For the text-containing cell, return its midpoint in (X, Y) coordinate format. 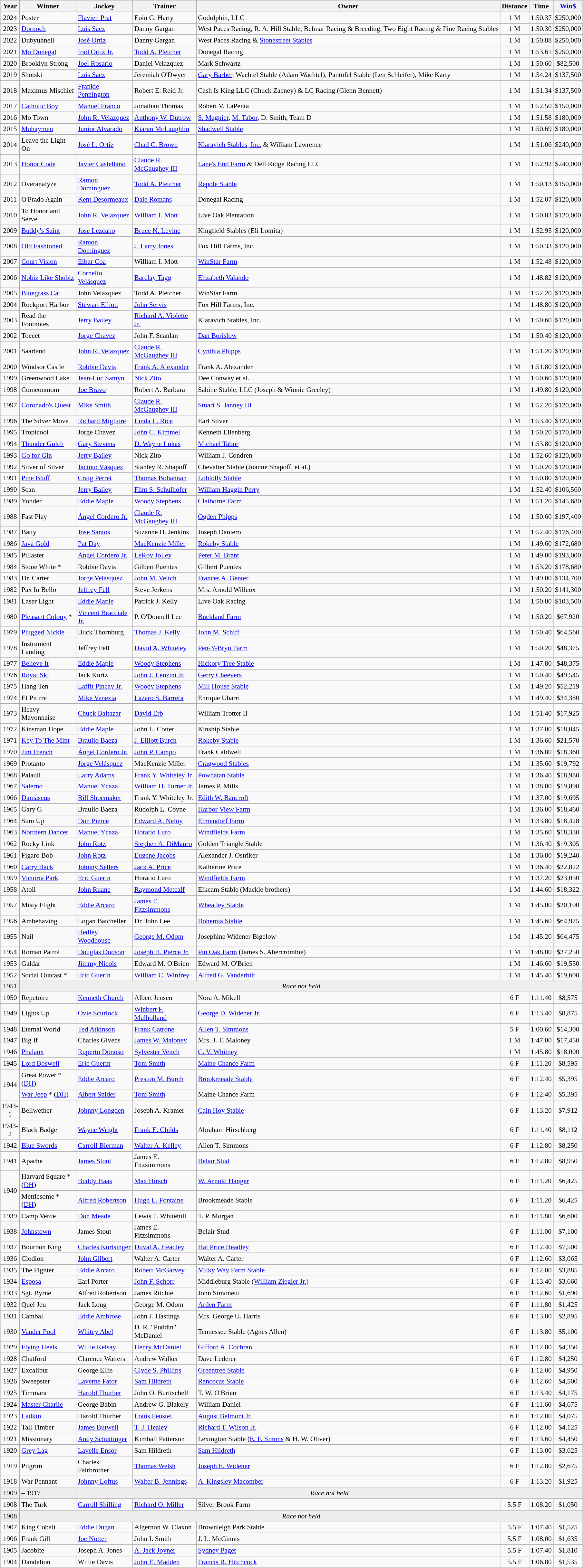
$178,680 (568, 567)
Charles Fairbrother (104, 1466)
Kent Desormeaux (104, 200)
Middleburg Stable (William Ziegler Jr.) (348, 1282)
$34,380 (568, 698)
Vander Pool (48, 1331)
1905 (10, 1551)
John E. Madden (164, 1562)
J. Elliott Burch (164, 741)
Shotski (48, 75)
1:52.92 (541, 164)
Willie Davis (104, 1562)
S. Magnier, M. Tabor, D. Smith, Team D (348, 118)
Cragwood Stables (348, 764)
Logan Batcheller (104, 921)
1:38.00 (541, 786)
Charles Givens (104, 1041)
1927 (10, 1370)
Stephen A. DiMauro (164, 844)
1946 (10, 1052)
Andy Schuttinger (104, 1439)
Dee Conway et al. (348, 378)
Figaro Bob (48, 855)
$18,428 (568, 821)
Don Pierce (104, 821)
Lights Up (48, 1014)
Gerry Cheevers (348, 675)
Gifford A. Cochran (348, 1347)
Klaravich Stables, Inc. & William Lawrence (348, 145)
$4,250 (568, 1359)
$4,350 (568, 1347)
1:52.07 (541, 200)
$18,045 (568, 729)
Joel Rosario (104, 63)
1985 (10, 556)
1974 (10, 698)
Lord Boswell (48, 1064)
1:53.20 (541, 567)
Robert A. Barbara (164, 390)
Sylvester Veitch (164, 1052)
John Servis (164, 305)
Cain Hoy Stable (348, 1110)
George Babin (104, 1405)
Overanalyze (48, 184)
1:37.20 (541, 878)
1926 (10, 1382)
David Erb (164, 714)
$8,595 (568, 1064)
Rockport Harbor (48, 305)
1924 (10, 1405)
Michael Tabor (348, 444)
1931 (10, 1316)
Alfred G. Vanderbilt (348, 975)
$18,980 (568, 775)
J. L. McGinnis (348, 1539)
Dornoch (48, 29)
Key To The Mint (48, 741)
Batty (48, 532)
Kiaran McLaughlin (164, 129)
$20,100 (568, 906)
$3,065 (568, 1259)
Dubyuhnell (48, 41)
Lewis T. Whitehill (164, 1216)
T. W. O'Brien (348, 1393)
1945 (10, 1064)
Mike Smith (104, 405)
Buddy's Saint (48, 231)
Honor Code (48, 164)
Excalibur (48, 1370)
$49,545 (568, 675)
1981 (10, 601)
2023 (10, 29)
Tropicool (48, 432)
2003 (10, 320)
John J. Hastings (164, 1316)
Buck Thornburg (104, 632)
Nail (48, 936)
1:52.95 (541, 231)
Laffit Pincay Jr. (104, 687)
Thomas Welsh (164, 1466)
Jose Santos (104, 532)
John F. Scanlan (164, 336)
$8,950 (568, 1161)
Joseph Daniero (348, 532)
1925 (10, 1393)
1975 (10, 687)
1918 (10, 1482)
1:45.00 (541, 906)
1999 (10, 378)
Lane's End Farm & Dell Ridge Racing LLC (348, 164)
– 1917 (48, 1493)
1:49.80 (541, 390)
William J. Condren (348, 455)
Carroll Shilling (104, 1505)
Lazaro S. Barrera (164, 698)
Scan (48, 490)
$18,330 (568, 832)
2019 (10, 75)
Albert Snider (104, 1095)
The Silver Move (48, 421)
5 F (514, 1029)
1:50.69 (541, 129)
Claiborne Farm (348, 501)
Flint S. Schulhofer (164, 490)
1921 (10, 1439)
$19,240 (568, 855)
T. P. Morgan (348, 1216)
D. Wayne Lukas (164, 444)
2004 (10, 305)
Dr. John Lee (164, 921)
David A. Whiteley (164, 648)
Tennessee Stable (Agnes Allen) (348, 1331)
1935 (10, 1270)
Kenneth Ellenberg (348, 432)
José L. Ortiz (104, 145)
$1,425 (568, 1305)
Godolphin, LLC (348, 18)
Stone White * (48, 567)
$19,305 (568, 844)
James Ritchie (164, 1293)
Live Oak Racing (348, 601)
Cornelio Velásquez (104, 278)
Bourbon King (48, 1247)
1:53.61 (541, 52)
Kinsman Hope (48, 729)
1947 (10, 1041)
Frank Caldwell (348, 752)
Old Fashioned (48, 246)
Live Oak Plantation (348, 215)
George D. Widener Jr. (348, 1014)
1983 (10, 578)
Brownleigh Park Stable (348, 1527)
Damascus (48, 798)
Salerno (48, 786)
1938 (10, 1231)
$1,535 (568, 1562)
Jean-Luc Samyn (104, 378)
1996 (10, 421)
Craig Perret (104, 478)
$2,675 (568, 1466)
John M. Veitch (164, 578)
Maximus Mischief (48, 91)
$4,950 (568, 1370)
$141,300 (568, 590)
1:13.80 (541, 1331)
Master Charlie (48, 1405)
Win$ (568, 6)
1:49.60 (541, 544)
1952 (10, 975)
1:47.80 (541, 664)
Anthony W. Dutrow (164, 118)
Repetoire (48, 998)
James P. Mills (348, 786)
2002 (10, 336)
Irad Ortiz Jr. (104, 52)
Katherine Price (348, 867)
Johnstown (48, 1231)
Sydney Paget (348, 1551)
Joseph H. Pierce Jr. (164, 952)
John I. Smith (164, 1539)
Flavien Prat (104, 18)
1969 (10, 764)
1:06.80 (541, 1562)
Blue Swords (48, 1145)
1997 (10, 405)
T. J. Healey (164, 1428)
War Jeep * (DH) (48, 1095)
$193,000 (568, 556)
Robert McGarvey (164, 1270)
Catholic Boy (48, 106)
Ruperto Donoso (104, 1052)
$4,075 (568, 1416)
Camp Verde (48, 1216)
1970 (10, 752)
1990 (10, 490)
1:45.60 (541, 921)
Protanto (48, 764)
Gary Barber, Wachtel Stable (Adam Wachtel), Pantofel Stable (Len Schleifer), Mike Karty (348, 75)
$4,675 (568, 1405)
1980 (10, 617)
1942 (10, 1145)
Andrew Walker (164, 1359)
Pax In Bello (48, 590)
$7,912 (568, 1110)
Mill House Stable (348, 687)
Kingfield Stables (Eli Lomita) (348, 231)
C. V. Whitney (348, 1052)
Preston M. Burch (164, 1079)
Joseph A. Kramer (164, 1110)
1929 (10, 1347)
1964 (10, 821)
Hal Price Headley (348, 1247)
1:36.60 (541, 741)
Phalanx (48, 1052)
Social Outcast * (48, 975)
Johnny Loftus (104, 1482)
Hang Ten (48, 687)
$1,690 (568, 1293)
George Ellis (104, 1370)
1967 (10, 786)
Johnny Sellers (104, 867)
Pine Bluff (48, 478)
Comeonmom (48, 390)
Stewart Elliott (104, 305)
Mo Donegal (48, 52)
2011 (10, 200)
$19,550 (568, 964)
Vincent Bracciale Jr. (104, 617)
Josephine Widener Bigelow (348, 936)
1930 (10, 1331)
1989 (10, 501)
$7,100 (568, 1231)
Owner (348, 6)
Fast Play (48, 517)
John J. Lenzini Jr. (164, 675)
1963 (10, 832)
1:50.88 (541, 41)
1920 (10, 1450)
1:45.40 (541, 975)
1:45.20 (541, 936)
2005 (10, 293)
Silver of Silver (48, 467)
Stanley R. Shapoff (164, 467)
Greenwood Lake (48, 378)
$3,885 (568, 1270)
$64,475 (568, 936)
Edward A. Neloy (164, 821)
Clodion (48, 1259)
Ovie Scurlock (104, 1014)
1:53.40 (541, 421)
1958 (10, 890)
1987 (10, 532)
War Pennant (48, 1482)
1923 (10, 1416)
Pleasant Colony * (48, 617)
$22,822 (568, 867)
1951 (10, 986)
Buddy Haas (104, 1181)
Milky Way Farm Stable (348, 1270)
Jack A. Price (164, 867)
Frank E. Childs (164, 1130)
1965 (10, 810)
1928 (10, 1359)
Duval A. Headley (164, 1247)
Rancocas Stable (348, 1382)
Toccet (48, 336)
Douglas Dodson (104, 952)
Roman Patrol (48, 952)
1:49.40 (541, 698)
$21,570 (568, 741)
2013 (10, 164)
1991 (10, 478)
Apache (48, 1161)
Elkcam Stable (Mackle brothers) (348, 890)
1922 (10, 1428)
1:50.30 (541, 29)
Black Badge (48, 1130)
2010 (10, 215)
Robert V. LaPenta (348, 106)
$19,600 (568, 975)
$3,660 (568, 1282)
Jacinto Vásquez (104, 467)
Loblolly Stable (348, 478)
West Paces Racing & Stonestreet Stables (348, 41)
1906 (10, 1539)
Eddie Ambrose (104, 1316)
Mrs. J. T. Maloney (348, 1041)
O'Prado Again (48, 200)
Read the Footnotes (48, 320)
Bruce N. Levine (164, 231)
John C. Kimmel (164, 432)
1:50.33 (541, 246)
Richard T. Wilson Jr. (348, 1428)
Jacobite (48, 1551)
A. Jack Joyner (164, 1551)
Dan Borislow (348, 336)
2001 (10, 351)
LeRoy Jolley (164, 556)
José Ortiz (104, 41)
1992 (10, 467)
Timmara (48, 1393)
1:52.50 (541, 106)
Rudolph L. Coyne (164, 810)
Powhatan Stable (348, 775)
Ladkin (48, 1416)
The Turk (48, 1505)
P. O'Donnell Lee (164, 617)
1:53.80 (541, 444)
$103,500 (568, 601)
1986 (10, 544)
1:33.80 (541, 821)
Eoin G. Harty (164, 18)
John O. Burttschell (164, 1393)
John Velazquez (104, 293)
Plugged Nickle (48, 632)
Hugh L. Fontaine (164, 1201)
Believe It (48, 664)
J. Larry Jones (164, 246)
Dr. Carter (48, 578)
1995 (10, 432)
Walter B. Jennings (164, 1482)
Mrs. George U. Harris (348, 1316)
1939 (10, 1216)
1:54.24 (541, 75)
Buckland Farm (348, 617)
John Ruane (104, 890)
1982 (10, 590)
Richard A. Violette Jr. (164, 320)
Andrew G. Blakely (164, 1405)
1:51.80 (541, 367)
Winner (48, 6)
Carry Back (48, 867)
$3,625 (568, 1450)
1:52.48 (541, 262)
Go for Gin (48, 455)
2015 (10, 129)
2009 (10, 231)
Yonder (48, 501)
Eddie Dugan (104, 1527)
1960 (10, 867)
Algernon W. Claxon (164, 1527)
1:08.00 (541, 1539)
2018 (10, 91)
Laser Light (48, 601)
William C. Winfrey (164, 975)
Barclay Tagg (164, 278)
Royal Ski (48, 675)
Java Gold (48, 544)
William H. Turner Jr. (164, 786)
Junior Alvarado (104, 129)
Dandelion (48, 1562)
Mrs. Arnold Willcox (348, 590)
Big If (48, 1041)
Pillaster (48, 556)
$19,792 (568, 764)
1:08.20 (541, 1505)
1:51.34 (541, 91)
West Paces Racing, R. A. Hill Stable, Belmar Racing & Breeding, Two Eight Racing & Pine Racing Stables (348, 29)
1943-2 (10, 1130)
1976 (10, 675)
1:00.60 (541, 1029)
Gary Stevens (104, 444)
1:36.00 (541, 810)
Eternal World (48, 1029)
Nobiz Like Shobiz (48, 278)
Wheatley Stable (348, 906)
Gary G. (48, 810)
John L. Cotter (164, 729)
$17,925 (568, 714)
Quel Jeu (48, 1305)
Mettlesome * (DH) (48, 1201)
Francis R. Hitchcock (348, 1562)
Chevalier Stable (Joanne Shapoff, et al.) (348, 467)
Klaravich Stables, Inc. (348, 320)
Golden Triangle Stable (348, 844)
Richard O. Miller (164, 1505)
Arden Farm (348, 1305)
Leave the Light On (48, 145)
Edith W. Bancroft (348, 798)
$18,322 (568, 890)
Harvard Square * (DH) (48, 1181)
Jockey (104, 6)
August Belmont Jr. (348, 1416)
1978 (10, 648)
Missionary (48, 1439)
1:50.03 (541, 215)
$1,050 (568, 1505)
$64,975 (568, 921)
Rocky Link (48, 844)
Sabine Stable, LLC (Joseph & Winnie Greeley) (348, 390)
2021 (10, 52)
Javier Castellano (104, 164)
1973 (10, 714)
Richard Migliore (104, 421)
Sweepster (48, 1382)
Daniel Velazquez (164, 63)
1977 (10, 664)
$4,450 (568, 1439)
1998 (10, 390)
$7,500 (568, 1247)
$82,500 (568, 63)
Ted Atkinson (104, 1029)
The Fighter (48, 1270)
Hickory Tree Stable (348, 664)
Mo Town (48, 118)
$1,810 (568, 1551)
Jack Long (104, 1305)
$145,680 (568, 501)
1955 (10, 936)
1949 (10, 1014)
1968 (10, 775)
2024 (10, 18)
Carroll Bierman (104, 1145)
$8,875 (568, 1014)
1953 (10, 964)
1904 (10, 1562)
1957 (10, 906)
Louis Feustel (164, 1416)
Linda L. Rice (164, 421)
Frank Gill (48, 1539)
2022 (10, 41)
A. Kingsley Macomber (348, 1482)
Poster (48, 18)
Frances A. Genter (348, 578)
Greentree Stable (348, 1370)
John M. Schiff (348, 632)
Ogden Phipps (348, 517)
$106,560 (568, 490)
Jonathan Thomas (164, 106)
1972 (10, 729)
Repole Stable (348, 184)
Frankie Pennington (104, 91)
Jose Lezcano (104, 231)
Patrick J. Kelly (164, 601)
Thomas Bohannan (164, 478)
1907 (10, 1527)
Alexander J. Ostriker (348, 855)
$4,125 (568, 1428)
2012 (10, 184)
1959 (10, 878)
Nora A. Mikell (348, 998)
John Gilbert (104, 1259)
$67,920 (568, 617)
Windsor Castle (48, 367)
1944 (10, 1085)
William Haggin Perry (348, 490)
Jeremiah O'Dwyer (164, 75)
Thomas J. Kelly (164, 632)
Thunder Gulch (48, 444)
$18,460 (568, 810)
Flying Heels (48, 1347)
Galdar (48, 964)
Harbor View Farm (348, 810)
Bohemia Stable (348, 921)
2014 (10, 145)
$8,575 (568, 998)
Brooklyn Strong (48, 63)
1984 (10, 567)
$18,360 (568, 752)
Whitey Abel (104, 1331)
Mike Venezia (104, 698)
1943-1 (10, 1110)
Pat Day (104, 544)
Cynthia Phipps (348, 351)
Pin Oak Farm (James S. Abercrombie) (348, 952)
1:44.60 (541, 890)
$170,000 (568, 432)
1:51.06 (541, 145)
1954 (10, 952)
Atoll (48, 890)
Esposa (48, 1282)
2000 (10, 367)
1948 (10, 1029)
1:51.40 (541, 714)
1:46.60 (541, 964)
Walter A. Kelley (164, 1145)
1:48.00 (541, 952)
Lavelle Ensor (104, 1450)
2008 (10, 246)
Joseph A. Jones (104, 1551)
Dale Romans (164, 200)
Coronado's Quest (48, 405)
$176,400 (568, 532)
Clyde S. Phillips (164, 1370)
1:51.58 (541, 118)
1988 (10, 517)
1:45.80 (541, 1052)
Larry Adams (104, 775)
1:48.82 (541, 278)
Dave Lederer (348, 1359)
$4,175 (568, 1393)
Laverne Fator (104, 1382)
1950 (10, 998)
Mohaymen (48, 129)
$8,112 (568, 1130)
Charles Kurtsinger (104, 1247)
Saarland (48, 351)
1937 (10, 1247)
Sgt. Byrne (48, 1293)
2006 (10, 278)
Earl Porter (104, 1282)
Joe Notter (104, 1539)
Trainer (164, 6)
Misty Flight (48, 906)
2017 (10, 106)
Enrique Ubarri (348, 698)
Joseph E. Widener (348, 1466)
Eugene Jacobs (164, 855)
Stuart S. Janney III (348, 405)
Time (541, 6)
$52,219 (568, 687)
Year (10, 6)
1:13.60 (541, 1439)
Abraham Hirschberg (348, 1130)
King Cobalt (48, 1527)
1:11.00 (541, 1231)
1956 (10, 921)
2020 (10, 63)
Victoria Park (48, 878)
James Butwell (104, 1428)
$172,680 (568, 544)
1934 (10, 1282)
Willie Kelsay (104, 1347)
1966 (10, 798)
Jimmy Nicols (104, 964)
Hedley Woodhouse (104, 936)
Tall Timber (48, 1428)
W. Arnold Hanger (348, 1181)
1940 (10, 1191)
Bill Shoemaker (104, 798)
Frank Catrone (164, 1029)
Shadwell Stable (348, 129)
$19,695 (568, 798)
1971 (10, 741)
Joe Bravo (104, 390)
Pilgrim (48, 1466)
1933 (10, 1293)
$8,250 (568, 1145)
1993 (10, 455)
$4,500 (568, 1382)
1936 (10, 1259)
Kimball Patterson (164, 1439)
1941 (10, 1161)
Johnny Longden (104, 1110)
Bellwether (48, 1110)
Cash Is King LLC (Chuck Zacney) & LC Racing (Glenn Bennett) (348, 91)
William Daniel (348, 1405)
Instrument Landing (48, 648)
James W. Maloney (164, 1041)
$1,925 (568, 1482)
$5,100 (568, 1331)
$17,450 (568, 1041)
El Pitirre (48, 698)
Elmendorf Farm (348, 821)
$1,525 (568, 1527)
$19,890 (568, 786)
1979 (10, 632)
$23,050 (568, 878)
Max Hirsch (164, 1181)
1962 (10, 844)
Sum Up (48, 821)
Chad C. Brown (164, 145)
Lexington Stable (E. F. Simms & H. W. Oliver) (348, 1439)
Albert Jensen (164, 998)
1:50.13 (541, 184)
Peter M. Brant (348, 556)
1:48.80 (541, 305)
$6,600 (568, 1216)
Pen-Y-Bryn Farm (348, 648)
$64,560 (568, 632)
1:49.20 (541, 687)
Great Power * (DH) (48, 1079)
1919 (10, 1466)
To Honor and Serve (48, 215)
John Simonetti (348, 1293)
Grey Lag (48, 1450)
William Trotter II (348, 714)
Chatford (48, 1359)
1:11.60 (541, 1405)
Manuel Franco (104, 106)
Henry McDaniel (164, 1347)
Jim French (48, 752)
Mark Schwartz (348, 63)
Chuck Baltazar (104, 714)
John F. Schorr (164, 1282)
Wayne Wright (104, 1130)
Silver Brook Farm (348, 1505)
D. R. "Puddin" McDaniel (164, 1331)
1932 (10, 1305)
Raymond Metcalf (164, 890)
$134,700 (568, 578)
2007 (10, 262)
Ambehaving (48, 921)
1909 (10, 1493)
John P. Campo (164, 752)
$2,895 (568, 1316)
Steve Jerkens (164, 590)
Northern Dancer (48, 832)
Earl Silver (348, 421)
2016 (10, 118)
Suzanne H. Jenkins (164, 532)
Heavy Mayonnaise (48, 714)
Eibar Coa (104, 262)
Distance (514, 6)
Cambal (48, 1316)
1994 (10, 444)
$18,000 (568, 1052)
Don Meade (104, 1216)
$1,635 (568, 1539)
Robert E. Reid Jr. (164, 91)
Palauli (48, 775)
Winbert F. Mulholland (164, 1014)
$37,250 (568, 952)
Kinship Stable (348, 729)
1:52.60 (541, 455)
Jack Kurtz (104, 675)
Kenneth Church (104, 998)
1961 (10, 855)
Clarence Watters (104, 1359)
Elizabeth Valando (348, 278)
Court Vision (48, 262)
Bluegrass Cat (48, 293)
1:50.37 (541, 18)
$14,300 (568, 1029)
$197,400 (568, 517)
1:47.00 (541, 1041)
